Scan for the cell matching the given text and deliver its (x, y) coordinate at center. 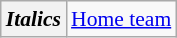
Italics (34, 19)
Home team (121, 19)
